Scan for the cell matching the given text and deliver its (X, Y) coordinate at center. 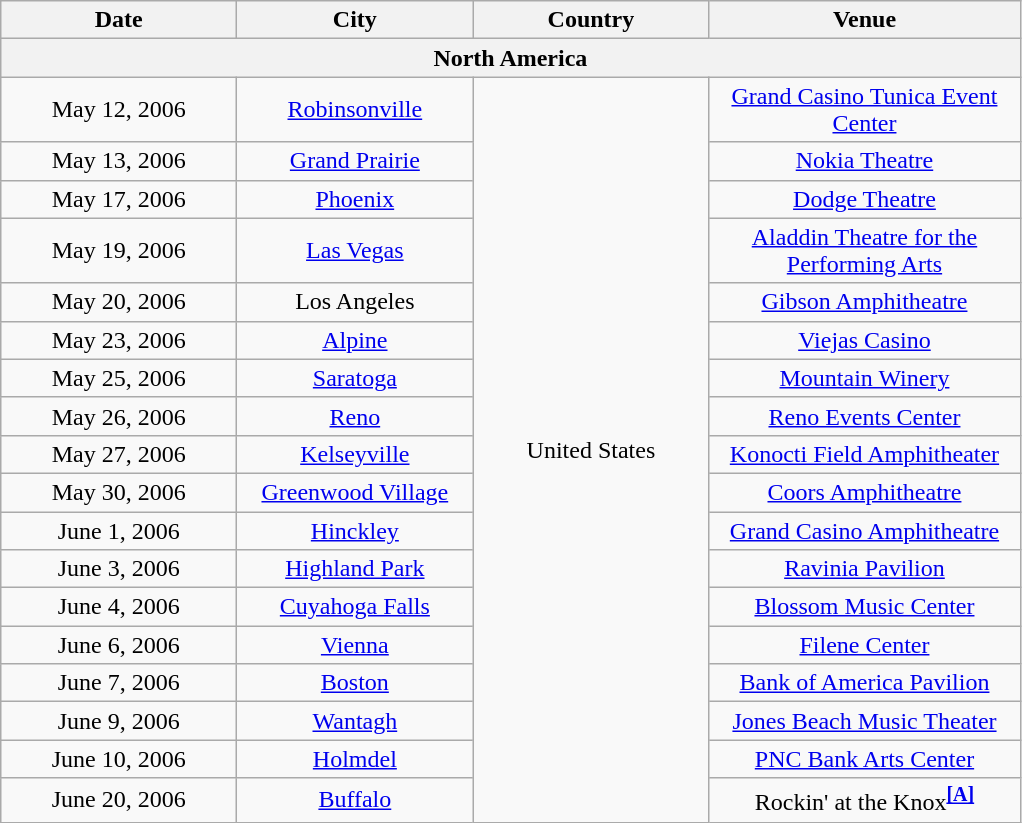
Grand Prairie (355, 161)
Blossom Music Center (864, 607)
Boston (355, 683)
Coors Amphitheatre (864, 492)
Konocti Field Amphitheater (864, 454)
May 26, 2006 (119, 416)
May 20, 2006 (119, 302)
Bank of America Pavilion (864, 683)
Hinckley (355, 531)
May 19, 2006 (119, 250)
Reno Events Center (864, 416)
Highland Park (355, 569)
May 27, 2006 (119, 454)
Country (591, 20)
June 4, 2006 (119, 607)
North America (510, 58)
June 6, 2006 (119, 645)
Date (119, 20)
Robinsonville (355, 110)
Mountain Winery (864, 378)
June 3, 2006 (119, 569)
June 7, 2006 (119, 683)
Buffalo (355, 800)
Phoenix (355, 199)
Viejas Casino (864, 340)
City (355, 20)
May 13, 2006 (119, 161)
United States (591, 450)
Kelseyville (355, 454)
Venue (864, 20)
Los Angeles (355, 302)
Rockin' at the Knox[A] (864, 800)
Jones Beach Music Theater (864, 721)
Dodge Theatre (864, 199)
Greenwood Village (355, 492)
Holmdel (355, 759)
May 30, 2006 (119, 492)
Gibson Amphitheatre (864, 302)
Vienna (355, 645)
Wantagh (355, 721)
Filene Center (864, 645)
Aladdin Theatre for the Performing Arts (864, 250)
June 1, 2006 (119, 531)
June 10, 2006 (119, 759)
Grand Casino Tunica Event Center (864, 110)
June 20, 2006 (119, 800)
Las Vegas (355, 250)
Saratoga (355, 378)
Ravinia Pavilion (864, 569)
May 12, 2006 (119, 110)
Cuyahoga Falls (355, 607)
May 17, 2006 (119, 199)
May 23, 2006 (119, 340)
May 25, 2006 (119, 378)
Alpine (355, 340)
PNC Bank Arts Center (864, 759)
Nokia Theatre (864, 161)
June 9, 2006 (119, 721)
Reno (355, 416)
Grand Casino Amphitheatre (864, 531)
